Output the [X, Y] coordinate of the center of the cell containing the given text.  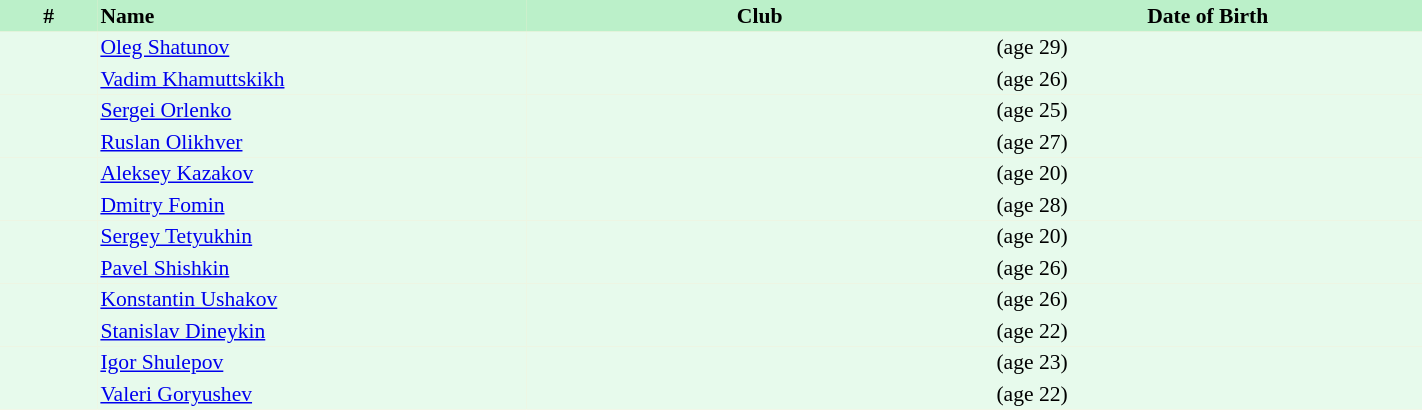
Igor Shulepov [312, 362]
Club [760, 16]
(age 25) [1208, 110]
Date of Birth [1208, 16]
Ruslan Olikhver [312, 142]
Sergey Tetyukhin [312, 236]
(age 28) [1208, 205]
Stanislav Dineykin [312, 331]
Pavel Shishkin [312, 268]
Vadim Khamuttskikh [312, 79]
Dmitry Fomin [312, 205]
Aleksey Kazakov [312, 174]
(age 23) [1208, 362]
Name [312, 16]
(age 27) [1208, 142]
# [48, 16]
Oleg Shatunov [312, 48]
Sergei Orlenko [312, 110]
Konstantin Ushakov [312, 300]
(age 29) [1208, 48]
Valeri Goryushev [312, 394]
